Search for the cell housing the specified text and yield its (X, Y) center coordinate. 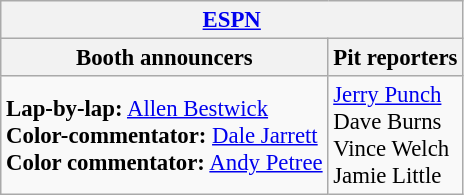
Jerry PunchDave BurnsVince WelchJamie Little (396, 136)
Booth announcers (164, 58)
Pit reporters (396, 58)
ESPN (232, 20)
Lap-by-lap: Allen BestwickColor-commentator: Dale JarrettColor commentator: Andy Petree (164, 136)
